Return the [x, y] coordinate for the center point of the cell that contains the specified text.  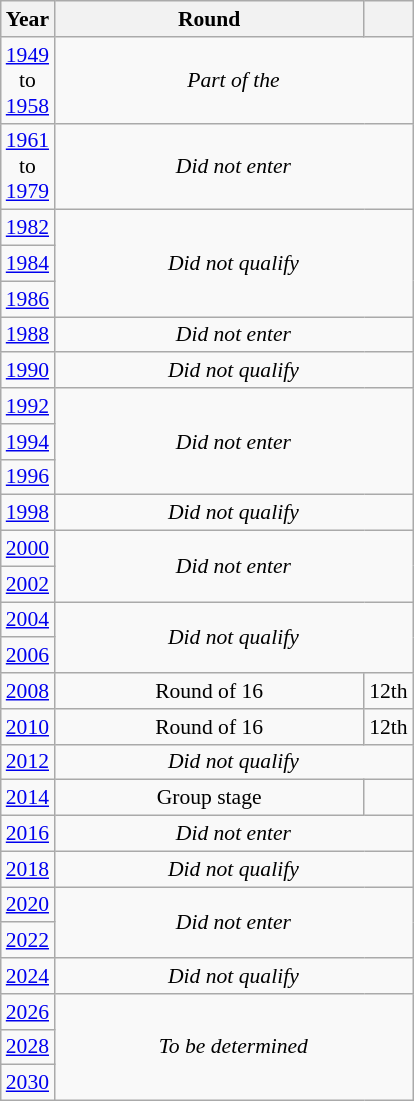
2010 [28, 727]
1986 [28, 299]
Round [209, 19]
2022 [28, 941]
2024 [28, 976]
1996 [28, 477]
2002 [28, 584]
2030 [28, 1083]
2018 [28, 869]
2014 [28, 798]
2004 [28, 620]
1982 [28, 228]
1949to1958 [28, 80]
2000 [28, 549]
1984 [28, 264]
To be determined [234, 1048]
Group stage [209, 798]
Year [28, 19]
1992 [28, 406]
Part of the [234, 80]
1994 [28, 442]
2012 [28, 762]
2016 [28, 834]
2028 [28, 1047]
1998 [28, 513]
2026 [28, 1012]
2020 [28, 905]
2006 [28, 656]
1988 [28, 335]
1961to1979 [28, 166]
1990 [28, 371]
2008 [28, 691]
